Return (x, y) of the center of cell containing provided text 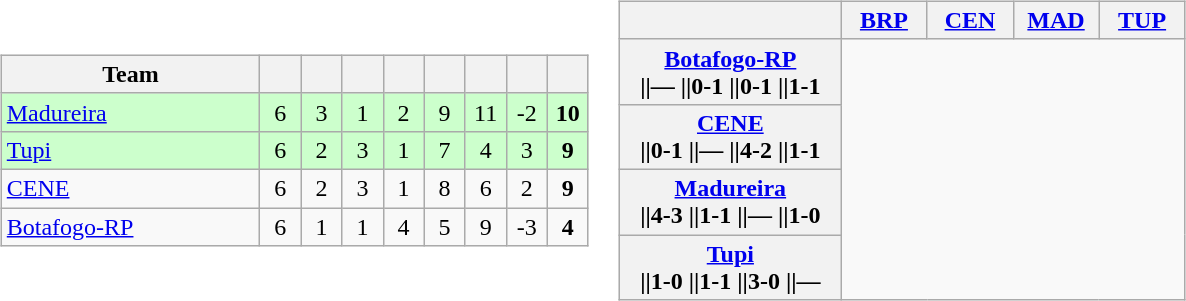
-2 (526, 112)
5 (444, 227)
CENE (130, 188)
BRP (884, 20)
11 (486, 112)
Madureira ||4-3 ||1-1 ||— ||1-0 (730, 202)
Botafogo-RP ||— ||0-1 ||0-1 ||1-1 (730, 72)
TUP (1142, 20)
Botafogo-RP (130, 227)
Madureira (130, 112)
-3 (526, 227)
7 (444, 150)
MAD (1056, 20)
CENE ||0-1 ||— ||4-2 ||1-1 (730, 136)
Tupi (130, 150)
Tupi ||1-0 ||1-1 ||3-0 ||— (730, 266)
10 (568, 112)
8 (444, 188)
Team (130, 74)
CEN (970, 20)
